Pinpoint the cell where the given text exists, returning its [X, Y] midpoint coordinate. 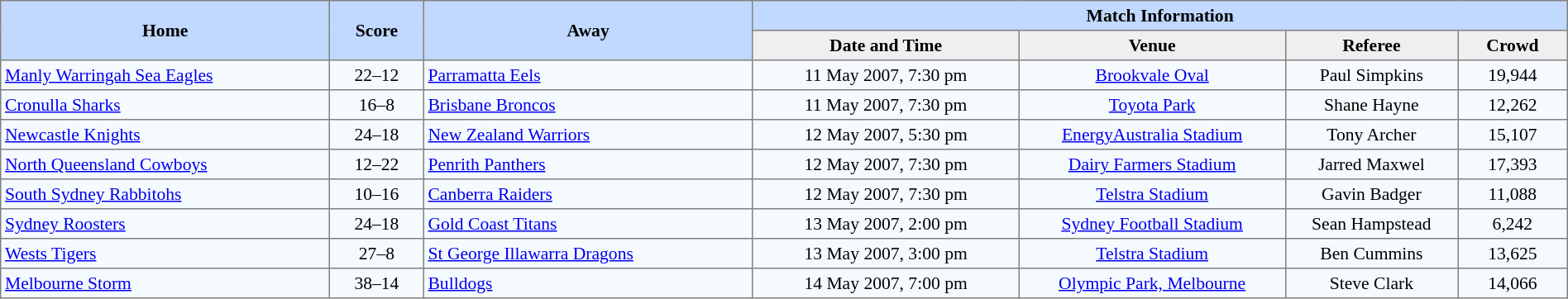
Crowd [1513, 45]
19,944 [1513, 75]
Dairy Farmers Stadium [1152, 164]
Olympic Park, Melbourne [1152, 283]
Ben Cummins [1371, 254]
15,107 [1513, 135]
Parramatta Eels [588, 75]
Bulldogs [588, 283]
Tony Archer [1371, 135]
Melbourne Storm [165, 283]
Jarred Maxwel [1371, 164]
Gavin Badger [1371, 194]
EnergyAustralia Stadium [1152, 135]
Sydney Roosters [165, 224]
Wests Tigers [165, 254]
13,625 [1513, 254]
St George Illawarra Dragons [588, 254]
Sean Hampstead [1371, 224]
12–22 [377, 164]
Brisbane Broncos [588, 105]
Home [165, 31]
38–14 [377, 283]
6,242 [1513, 224]
Canberra Raiders [588, 194]
Away [588, 31]
22–12 [377, 75]
Penrith Panthers [588, 164]
Brookvale Oval [1152, 75]
14 May 2007, 7:00 pm [886, 283]
Shane Hayne [1371, 105]
Venue [1152, 45]
Match Information [1159, 16]
Steve Clark [1371, 283]
Toyota Park [1152, 105]
Score [377, 31]
16–8 [377, 105]
Newcastle Knights [165, 135]
11,088 [1513, 194]
South Sydney Rabbitohs [165, 194]
Manly Warringah Sea Eagles [165, 75]
Sydney Football Stadium [1152, 224]
New Zealand Warriors [588, 135]
North Queensland Cowboys [165, 164]
Date and Time [886, 45]
10–16 [377, 194]
Paul Simpkins [1371, 75]
Gold Coast Titans [588, 224]
13 May 2007, 3:00 pm [886, 254]
12,262 [1513, 105]
Cronulla Sharks [165, 105]
14,066 [1513, 283]
13 May 2007, 2:00 pm [886, 224]
12 May 2007, 5:30 pm [886, 135]
17,393 [1513, 164]
27–8 [377, 254]
Referee [1371, 45]
